Determine the (X, Y) coordinate at the center of the cell enclosing the given text.  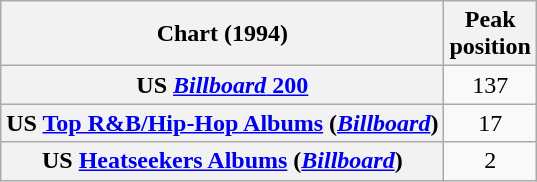
US Heatseekers Albums (Billboard) (222, 161)
137 (490, 85)
US Top R&B/Hip-Hop Albums (Billboard) (222, 123)
US Billboard 200 (222, 85)
2 (490, 161)
Chart (1994) (222, 34)
17 (490, 123)
Peak position (490, 34)
